Determine the (x, y) coordinate at the center of the cell enclosing the given text.  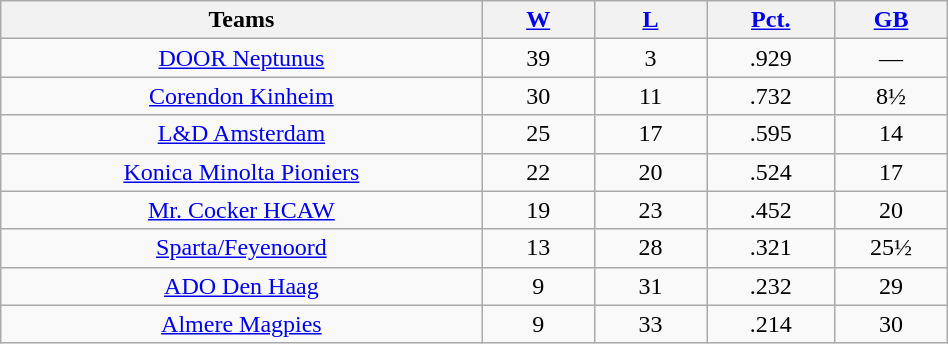
25 (538, 134)
11 (650, 96)
13 (538, 248)
Teams (242, 20)
ADO Den Haag (242, 286)
29 (891, 286)
.214 (771, 324)
39 (538, 58)
Konica Minolta Pioniers (242, 172)
Mr. Cocker HCAW (242, 210)
L (650, 20)
.524 (771, 172)
.732 (771, 96)
L&D Amsterdam (242, 134)
33 (650, 324)
.929 (771, 58)
.452 (771, 210)
8½ (891, 96)
25½ (891, 248)
Almere Magpies (242, 324)
19 (538, 210)
14 (891, 134)
— (891, 58)
Pct. (771, 20)
Sparta/Feyenoord (242, 248)
GB (891, 20)
W (538, 20)
22 (538, 172)
28 (650, 248)
.595 (771, 134)
23 (650, 210)
DOOR Neptunus (242, 58)
Corendon Kinheim (242, 96)
.232 (771, 286)
31 (650, 286)
.321 (771, 248)
3 (650, 58)
